Return the (x, y) coordinate for the center point of the cell that contains the specified text.  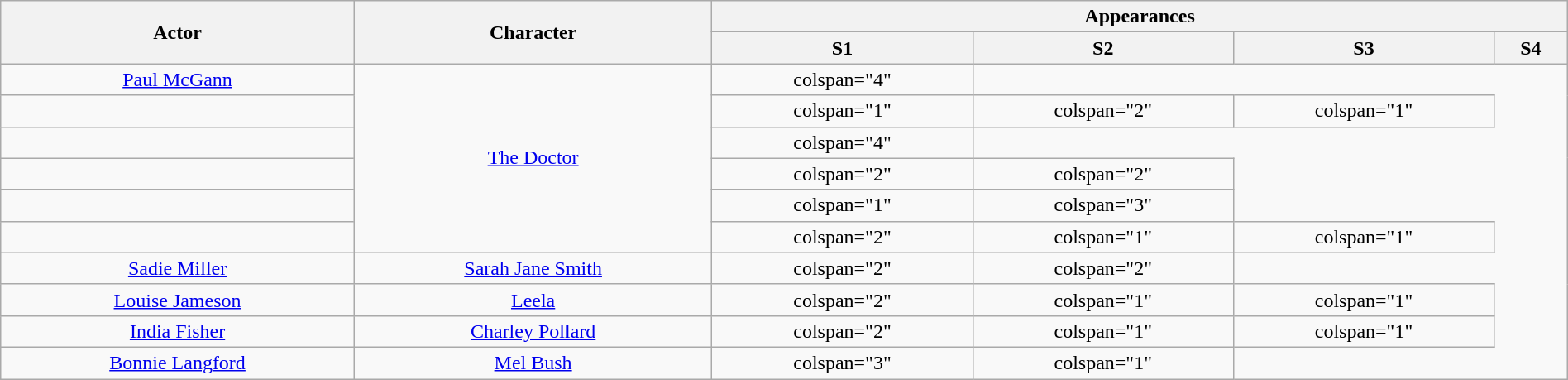
Appearances (1140, 17)
Mel Bush (533, 363)
Sadie Miller (178, 268)
Louise Jameson (178, 300)
Sarah Jane Smith (533, 268)
S3 (1363, 48)
Bonnie Langford (178, 363)
Actor (178, 32)
Leela (533, 300)
S2 (1103, 48)
India Fisher (178, 331)
S1 (842, 48)
Paul McGann (178, 79)
S4 (1532, 48)
The Doctor (533, 158)
Character (533, 32)
Charley Pollard (533, 331)
